Extract the (X, Y) coordinate from the center of the cell holding the provided text.  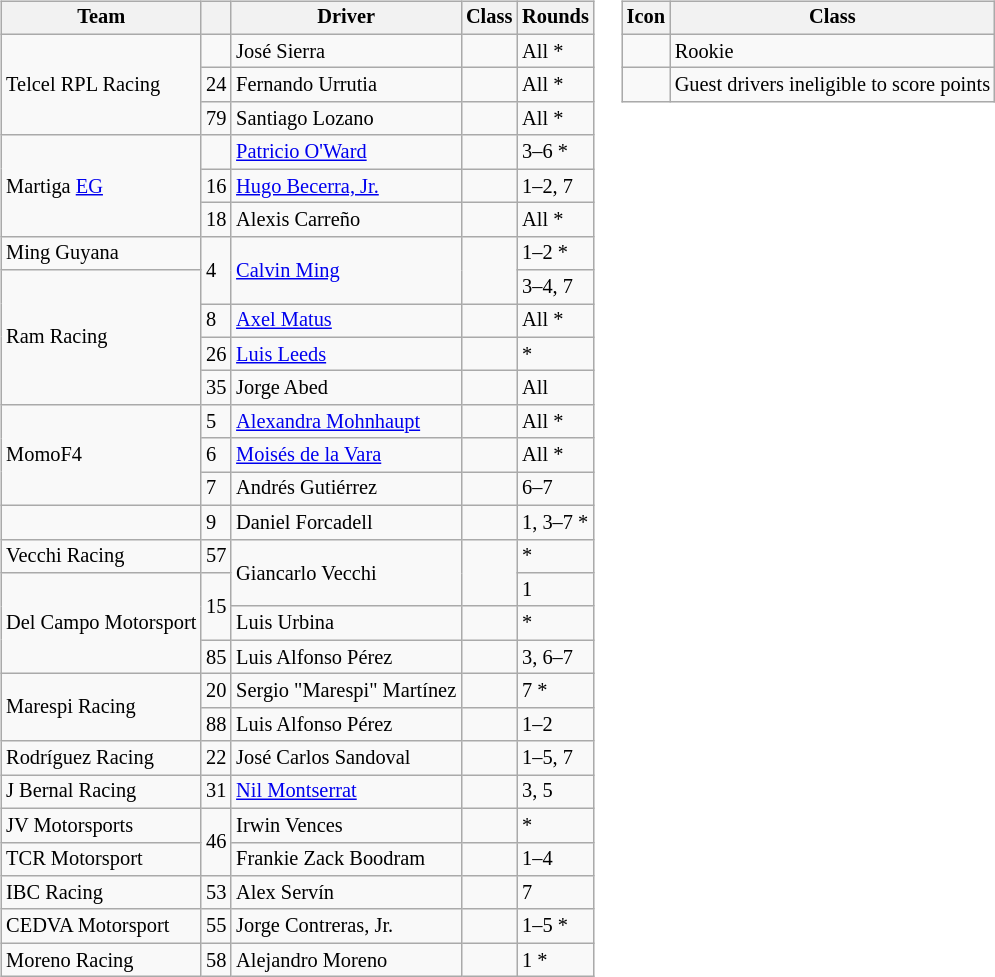
Jorge Abed (346, 388)
8 (216, 321)
46 (216, 842)
1–2, 7 (556, 186)
Irwin Vences (346, 825)
1, 3–7 * (556, 522)
José Carlos Sandoval (346, 758)
18 (216, 220)
Luis Urbina (346, 623)
Jorge Contreras, Jr. (346, 926)
Moreno Racing (101, 960)
Giancarlo Vecchi (346, 572)
Del Campo Motorsport (101, 624)
1 * (556, 960)
58 (216, 960)
TCR Motorsport (101, 859)
57 (216, 556)
53 (216, 893)
1 (556, 590)
Alex Servín (346, 893)
Telcel RPL Racing (101, 84)
Vecchi Racing (101, 556)
4 (216, 270)
JV Motorsports (101, 825)
3, 5 (556, 792)
Guest drivers ineligible to score points (832, 85)
Driver (346, 18)
Santiago Lozano (346, 119)
Sergio "Marespi" Martínez (346, 691)
IBC Racing (101, 893)
1–5, 7 (556, 758)
Frankie Zack Boodram (346, 859)
Ming Guyana (101, 253)
3–6 * (556, 152)
1–2 (556, 724)
Andrés Gutiérrez (346, 489)
85 (216, 657)
9 (216, 522)
26 (216, 354)
7 * (556, 691)
24 (216, 85)
Axel Matus (346, 321)
22 (216, 758)
6 (216, 455)
55 (216, 926)
15 (216, 606)
Martiga EG (101, 186)
1–5 * (556, 926)
88 (216, 724)
Daniel Forcadell (346, 522)
16 (216, 186)
Alexandra Mohnhaupt (346, 422)
Hugo Becerra, Jr. (346, 186)
5 (216, 422)
3–4, 7 (556, 287)
Luis Leeds (346, 354)
Rookie (832, 51)
José Sierra (346, 51)
3, 6–7 (556, 657)
Fernando Urrutia (346, 85)
Team (101, 18)
31 (216, 792)
J Bernal Racing (101, 792)
Alexis Carreño (346, 220)
CEDVA Motorsport (101, 926)
6–7 (556, 489)
Nil Montserrat (346, 792)
Ram Racing (101, 338)
Rodríguez Racing (101, 758)
1–4 (556, 859)
Alejandro Moreno (346, 960)
1–2 * (556, 253)
Calvin Ming (346, 270)
All (556, 388)
Marespi Racing (101, 708)
Rounds (556, 18)
20 (216, 691)
Icon (646, 18)
Moisés de la Vara (346, 455)
79 (216, 119)
MomoF4 (101, 456)
Patricio O'Ward (346, 152)
35 (216, 388)
